For the text-containing cell, return its midpoint in [X, Y] coordinate format. 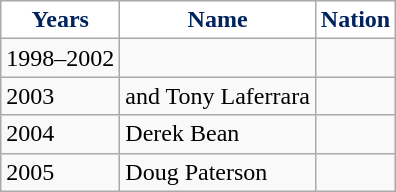
Name [218, 20]
2003 [60, 96]
2005 [60, 172]
Derek Bean [218, 134]
Doug Paterson [218, 172]
Years [60, 20]
Nation [355, 20]
and Tony Laferrara [218, 96]
2004 [60, 134]
1998–2002 [60, 58]
